Scan for the cell matching the given text and deliver its (x, y) coordinate at center. 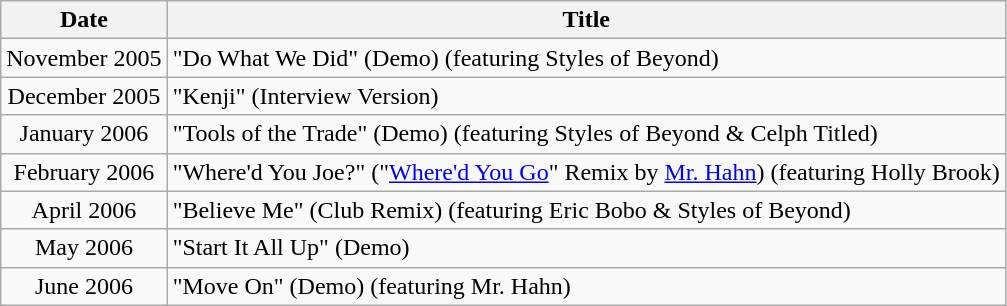
"Move On" (Demo) (featuring Mr. Hahn) (586, 286)
February 2006 (84, 172)
"Where'd You Joe?" ("Where'd You Go" Remix by Mr. Hahn) (featuring Holly Brook) (586, 172)
December 2005 (84, 96)
January 2006 (84, 134)
June 2006 (84, 286)
"Believe Me" (Club Remix) (featuring Eric Bobo & Styles of Beyond) (586, 210)
Date (84, 20)
Title (586, 20)
"Kenji" (Interview Version) (586, 96)
April 2006 (84, 210)
"Tools of the Trade" (Demo) (featuring Styles of Beyond & Celph Titled) (586, 134)
"Start It All Up" (Demo) (586, 248)
"Do What We Did" (Demo) (featuring Styles of Beyond) (586, 58)
November 2005 (84, 58)
May 2006 (84, 248)
